Detect which cell encompasses the target text, then output its [X, Y] center coordinate. 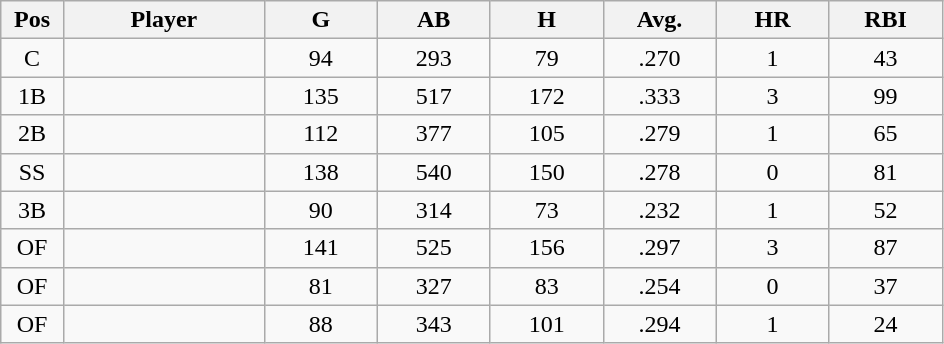
150 [546, 172]
C [32, 58]
79 [546, 58]
517 [434, 96]
525 [434, 248]
Player [164, 20]
83 [546, 286]
141 [320, 248]
Pos [32, 20]
99 [886, 96]
2B [32, 134]
73 [546, 210]
327 [434, 286]
105 [546, 134]
.297 [660, 248]
343 [434, 324]
377 [434, 134]
52 [886, 210]
135 [320, 96]
.254 [660, 286]
1B [32, 96]
SS [32, 172]
314 [434, 210]
540 [434, 172]
156 [546, 248]
H [546, 20]
.279 [660, 134]
.232 [660, 210]
43 [886, 58]
G [320, 20]
AB [434, 20]
24 [886, 324]
65 [886, 134]
90 [320, 210]
293 [434, 58]
RBI [886, 20]
88 [320, 324]
94 [320, 58]
.278 [660, 172]
138 [320, 172]
.270 [660, 58]
172 [546, 96]
3B [32, 210]
.333 [660, 96]
101 [546, 324]
87 [886, 248]
Avg. [660, 20]
.294 [660, 324]
112 [320, 134]
37 [886, 286]
HR [772, 20]
